Return [X, Y] of the center of cell containing provided text 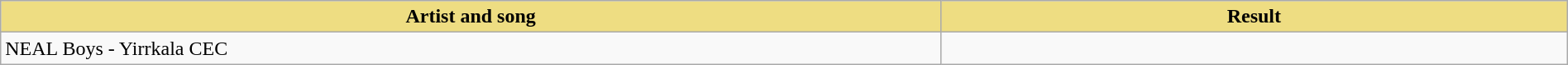
Artist and song [471, 17]
NEAL Boys - Yirrkala CEC [471, 48]
Result [1254, 17]
